Capture the cell that displays the provided text and extract its [x, y] central coordinate. 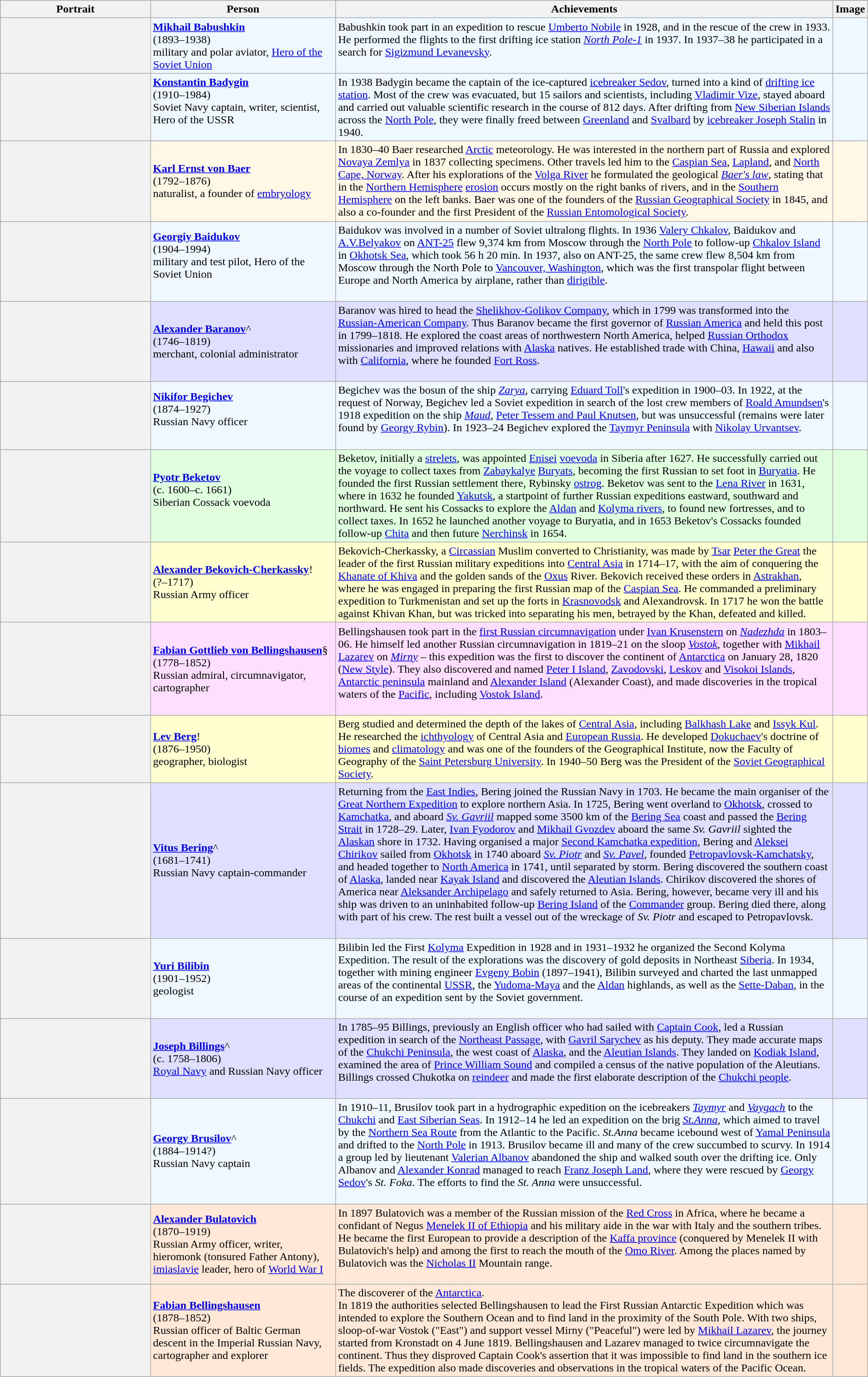
Achievements [584, 9]
Nikifor Begichev (1874–1927)Russian Navy officer [243, 415]
Georgiy Baidukov(1904–1994)military and test pilot, Hero of the Soviet Union [243, 261]
Person [243, 9]
Image [850, 9]
Mikhail Babushkin(1893–1938)military and polar aviator, Hero of the Soviet Union [243, 45]
Pyotr Beketov (c. 1600–c. 1661)Siberian Cossack voevoda [243, 496]
Konstantin Badygin(1910–1984)Soviet Navy captain, writer, scientist, Hero of the USSR [243, 107]
Alexander Baranov^(1746–1819)merchant, colonial administrator [243, 341]
Karl Ernst von Baer(1792–1876)naturalist, a founder of embryology [243, 181]
Portrait [76, 9]
Joseph Billings^(c. 1758–1806)Royal Navy and Russian Navy officer [243, 1059]
Georgy Brusilov^(1884–1914?)Russian Navy captain [243, 1152]
Lev Berg!(1876–1950)geographer, biologist [243, 749]
Alexander Bulatovich(1870–1919)Russian Army officer, writer, hieromonk (tonsured Father Antony), imiaslavie leader, hero of World War I [243, 1244]
Yuri Bilibin(1901–1952)geologist [243, 978]
Alexander Bekovich-Cherkassky!(?–1717)Russian Army officer [243, 582]
Fabian Bellingshausen(1878–1852) Russian officer of Baltic German descent in the Imperial Russian Navy, cartographer and explorer [243, 1331]
Fabian Gottlieb von Bellingshausen§(1778–1852)Russian admiral, circumnavigator, cartographer [243, 669]
Vitus Bering^(1681–1741)Russian Navy captain-commander [243, 861]
